Pinpoint the cell where the given text exists, returning its (X, Y) midpoint coordinate. 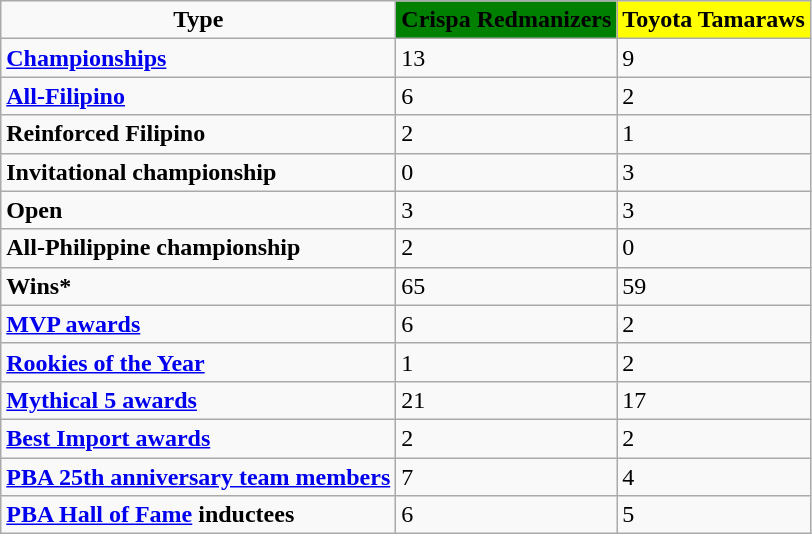
Toyota Tamaraws (714, 20)
21 (506, 400)
PBA Hall of Fame inductees (198, 515)
13 (506, 58)
Rookies of the Year (198, 362)
All-Philippine championship (198, 248)
4 (714, 477)
Invitational championship (198, 172)
PBA 25th anniversary team members (198, 477)
Championships (198, 58)
Best Import awards (198, 438)
Wins* (198, 286)
Type (198, 20)
Open (198, 210)
65 (506, 286)
9 (714, 58)
7 (506, 477)
Reinforced Filipino (198, 134)
Mythical 5 awards (198, 400)
17 (714, 400)
MVP awards (198, 324)
All-Filipino (198, 96)
59 (714, 286)
Crispa Redmanizers (506, 20)
5 (714, 515)
